Determine the (X, Y) coordinate at the center of the cell enclosing the given text.  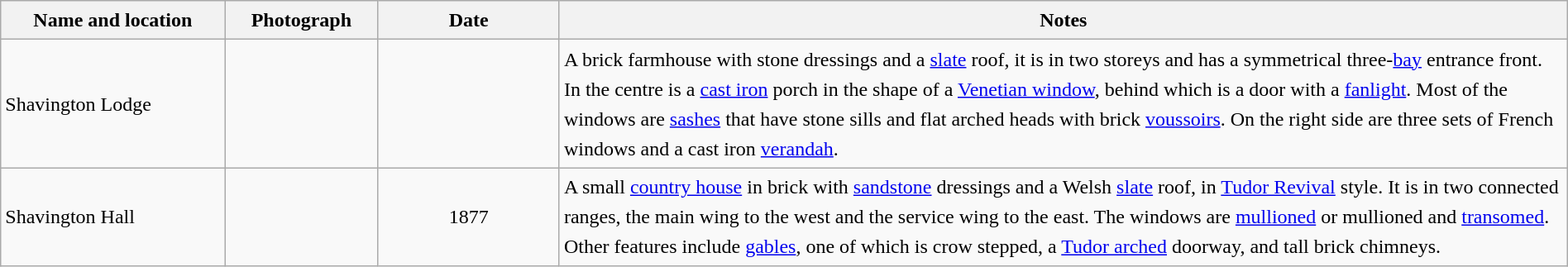
Shavington Lodge (112, 104)
Photograph (301, 20)
Name and location (112, 20)
Notes (1064, 20)
1877 (468, 217)
Date (468, 20)
Shavington Hall (112, 217)
